Return (X, Y) of the center of cell containing provided text 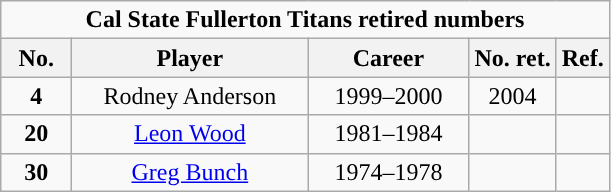
Greg Bunch (190, 172)
Career (388, 58)
30 (36, 172)
No. ret. (512, 58)
Leon Wood (190, 134)
Ref. (582, 58)
Cal State Fullerton Titans retired numbers (305, 20)
Player (190, 58)
2004 (512, 96)
1999–2000 (388, 96)
1981–1984 (388, 134)
4 (36, 96)
1974–1978 (388, 172)
20 (36, 134)
No. (36, 58)
Rodney Anderson (190, 96)
